Pinpoint the cell where the given text exists, returning its [x, y] midpoint coordinate. 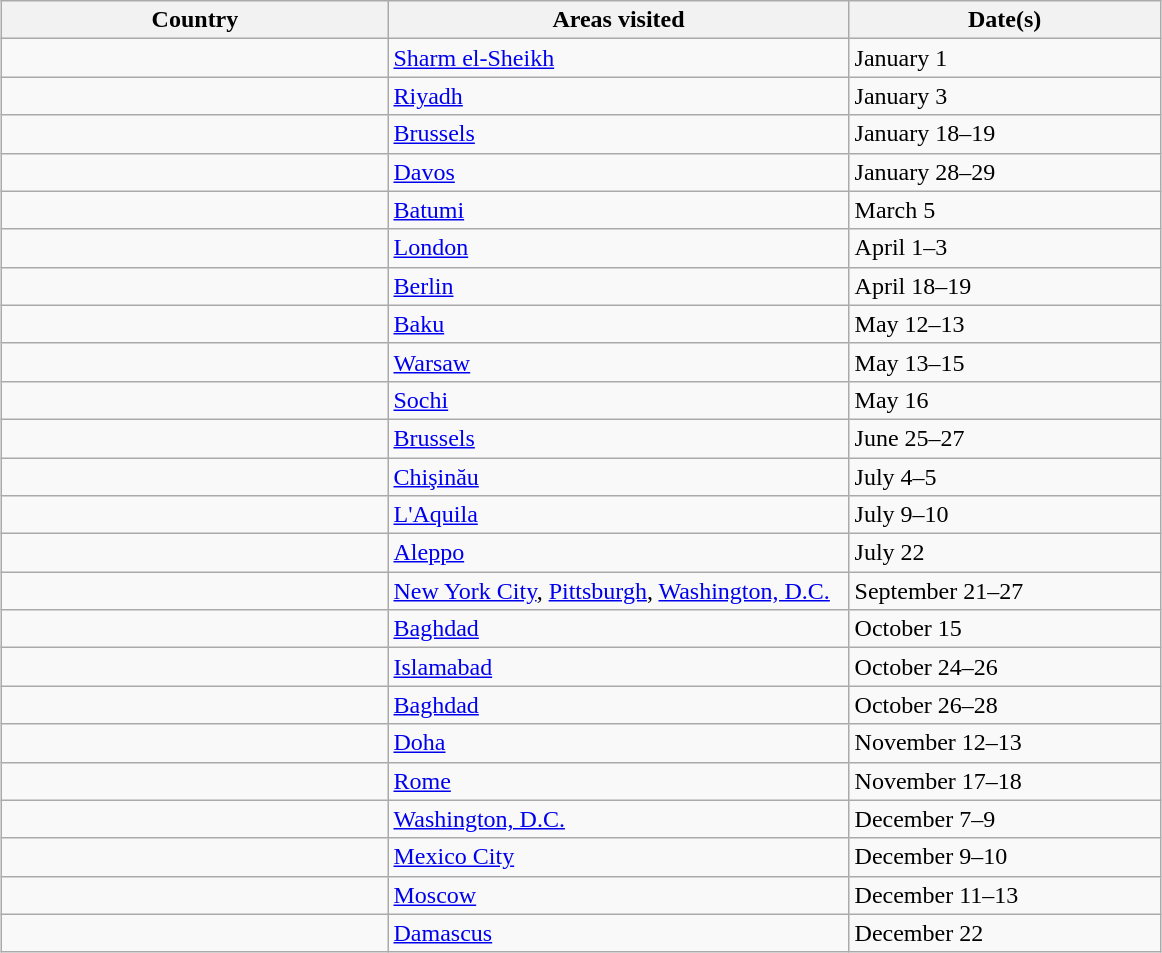
January 3 [1004, 96]
April 1–3 [1004, 248]
December 22 [1004, 933]
March 5 [1004, 210]
Rome [618, 781]
London [618, 248]
April 18–19 [1004, 286]
Batumi [618, 210]
May 12–13 [1004, 324]
Berlin [618, 286]
December 9–10 [1004, 857]
December 7–9 [1004, 819]
Chişinău [618, 477]
July 22 [1004, 553]
November 17–18 [1004, 781]
Riyadh [618, 96]
July 9–10 [1004, 515]
October 15 [1004, 629]
Sochi [618, 400]
May 16 [1004, 400]
Mexico City [618, 857]
Areas visited [618, 20]
December 11–13 [1004, 895]
Davos [618, 172]
Washington, D.C. [618, 819]
Moscow [618, 895]
Warsaw [618, 362]
Aleppo [618, 553]
May 13–15 [1004, 362]
Country [195, 20]
New York City, Pittsburgh, Washington, D.C. [618, 591]
January 28–29 [1004, 172]
Damascus [618, 933]
November 12–13 [1004, 743]
September 21–27 [1004, 591]
Islamabad [618, 667]
Baku [618, 324]
October 26–28 [1004, 705]
Date(s) [1004, 20]
June 25–27 [1004, 438]
October 24–26 [1004, 667]
L'Aquila [618, 515]
January 1 [1004, 58]
Sharm el-Sheikh [618, 58]
Doha [618, 743]
July 4–5 [1004, 477]
January 18–19 [1004, 134]
